Detect which cell encompasses the target text, then output its [x, y] center coordinate. 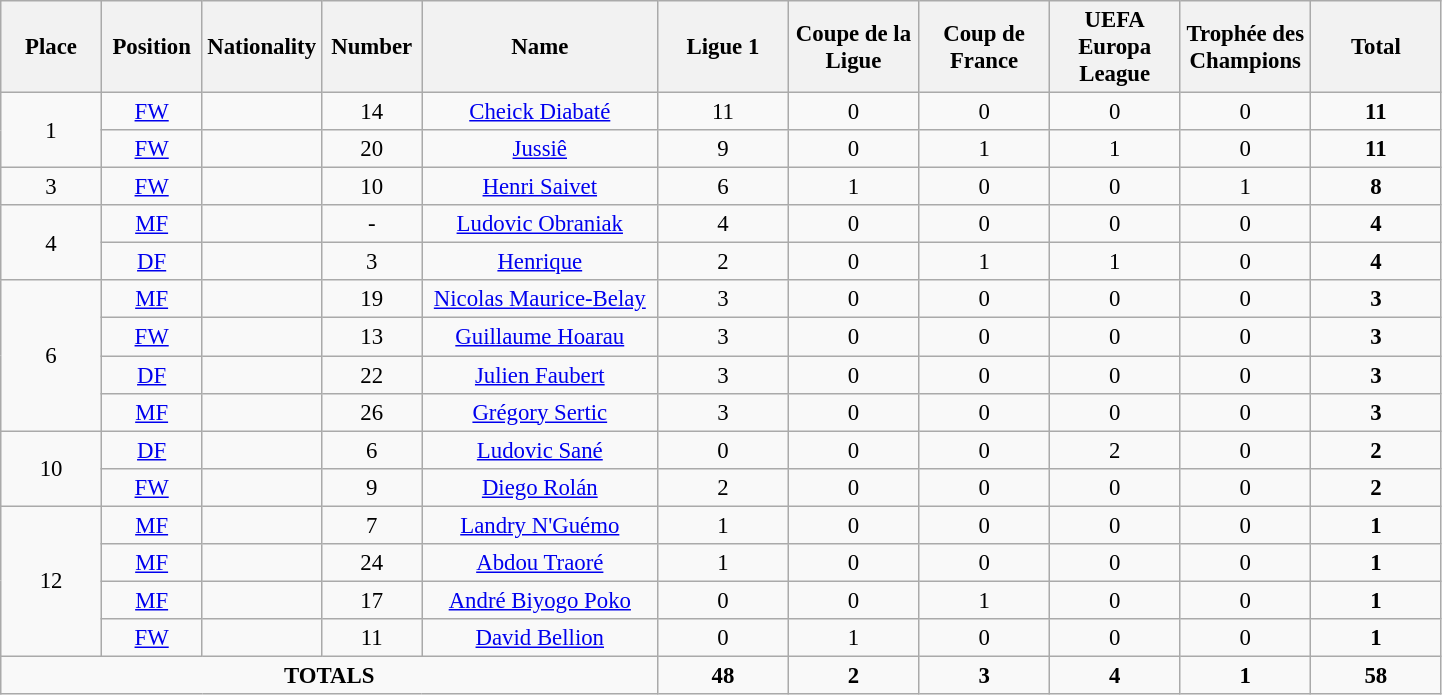
Name [540, 47]
Ludovic Sané [540, 450]
Jussiê [540, 149]
24 [372, 563]
Coupe de la Ligue [854, 47]
Guillaume Hoarau [540, 337]
Ludovic Obraniak [540, 224]
Coup de France [984, 47]
Total [1376, 47]
UEFA Europa League [1114, 47]
Grégory Sertic [540, 412]
13 [372, 337]
- [372, 224]
Place [52, 47]
Abdou Traoré [540, 563]
Nationality [262, 47]
19 [372, 299]
Trophée des Champions [1246, 47]
58 [1376, 675]
André Biyogo Poko [540, 600]
Henri Saivet [540, 187]
TOTALS [330, 675]
Position [152, 47]
Landry N'Guémo [540, 525]
48 [724, 675]
22 [372, 375]
Nicolas Maurice-Belay [540, 299]
8 [1376, 187]
14 [372, 112]
12 [52, 581]
Ligue 1 [724, 47]
David Bellion [540, 638]
17 [372, 600]
26 [372, 412]
Cheick Diabaté [540, 112]
Diego Rolán [540, 487]
Julien Faubert [540, 375]
Number [372, 47]
20 [372, 149]
7 [372, 525]
Henrique [540, 262]
